Locate the cell with the specified text and output its (x, y) center coordinate. 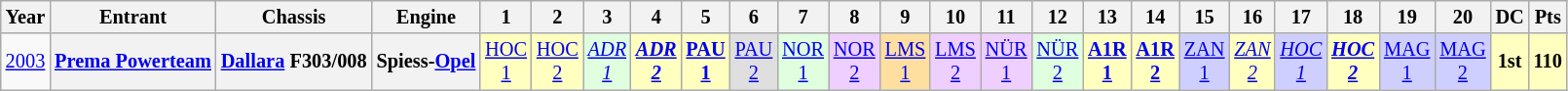
NÜR2 (1058, 62)
NOR1 (803, 62)
Dallara F303/008 (294, 62)
16 (1252, 17)
7 (803, 17)
MAG2 (1463, 62)
2003 (25, 62)
14 (1155, 17)
8 (855, 17)
DC (1510, 17)
MAG1 (1406, 62)
NOR2 (855, 62)
11 (1007, 17)
LMS1 (906, 62)
1st (1510, 62)
18 (1353, 17)
NÜR1 (1007, 62)
ZAN2 (1252, 62)
A1R2 (1155, 62)
15 (1205, 17)
20 (1463, 17)
ADR1 (608, 62)
PAU2 (754, 62)
3 (608, 17)
13 (1106, 17)
12 (1058, 17)
Year (25, 17)
9 (906, 17)
5 (706, 17)
A1R1 (1106, 62)
4 (656, 17)
17 (1301, 17)
Spiess-Opel (427, 62)
10 (955, 17)
Chassis (294, 17)
Prema Powerteam (132, 62)
ZAN1 (1205, 62)
6 (754, 17)
110 (1549, 62)
2 (557, 17)
Pts (1549, 17)
LMS2 (955, 62)
PAU1 (706, 62)
Entrant (132, 17)
Engine (427, 17)
1 (506, 17)
19 (1406, 17)
ADR2 (656, 62)
